Determine the (x, y) coordinate at the center of the cell enclosing the given text.  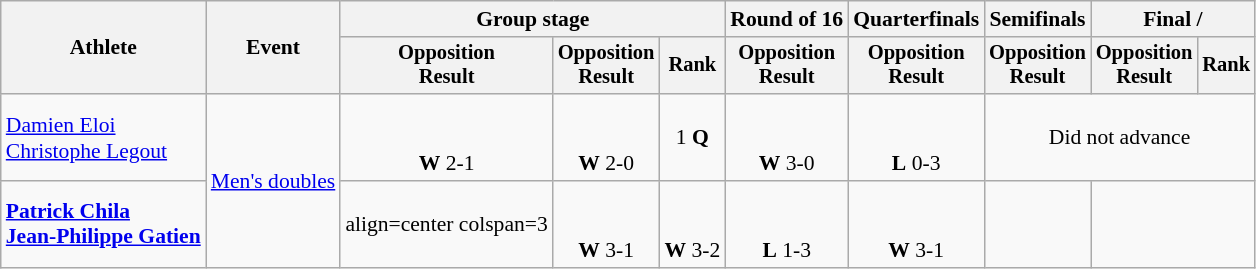
Did not advance (1120, 138)
Final / (1173, 19)
L 1-3 (786, 224)
Athlete (104, 48)
Men's doubles (274, 180)
Patrick Chila Jean-Philippe Gatien (104, 224)
Semifinals (1038, 19)
Quarterfinals (916, 19)
W 3-0 (786, 138)
Damien Eloi Christophe Legout (104, 138)
Event (274, 48)
W 2-1 (446, 138)
1 Q (692, 138)
L 0-3 (916, 138)
W 2-0 (606, 138)
Group stage (532, 19)
align=center colspan=3 (446, 224)
Round of 16 (786, 19)
W 3-2 (692, 224)
